Locate the cell with the specified text and output its [x, y] center coordinate. 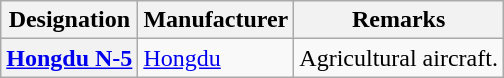
Remarks [399, 20]
Agricultural aircraft. [399, 58]
Hongdu [216, 58]
Hongdu N-5 [70, 58]
Designation [70, 20]
Manufacturer [216, 20]
